From the cell containing the given text, extract its center point as [X, Y] coordinate. 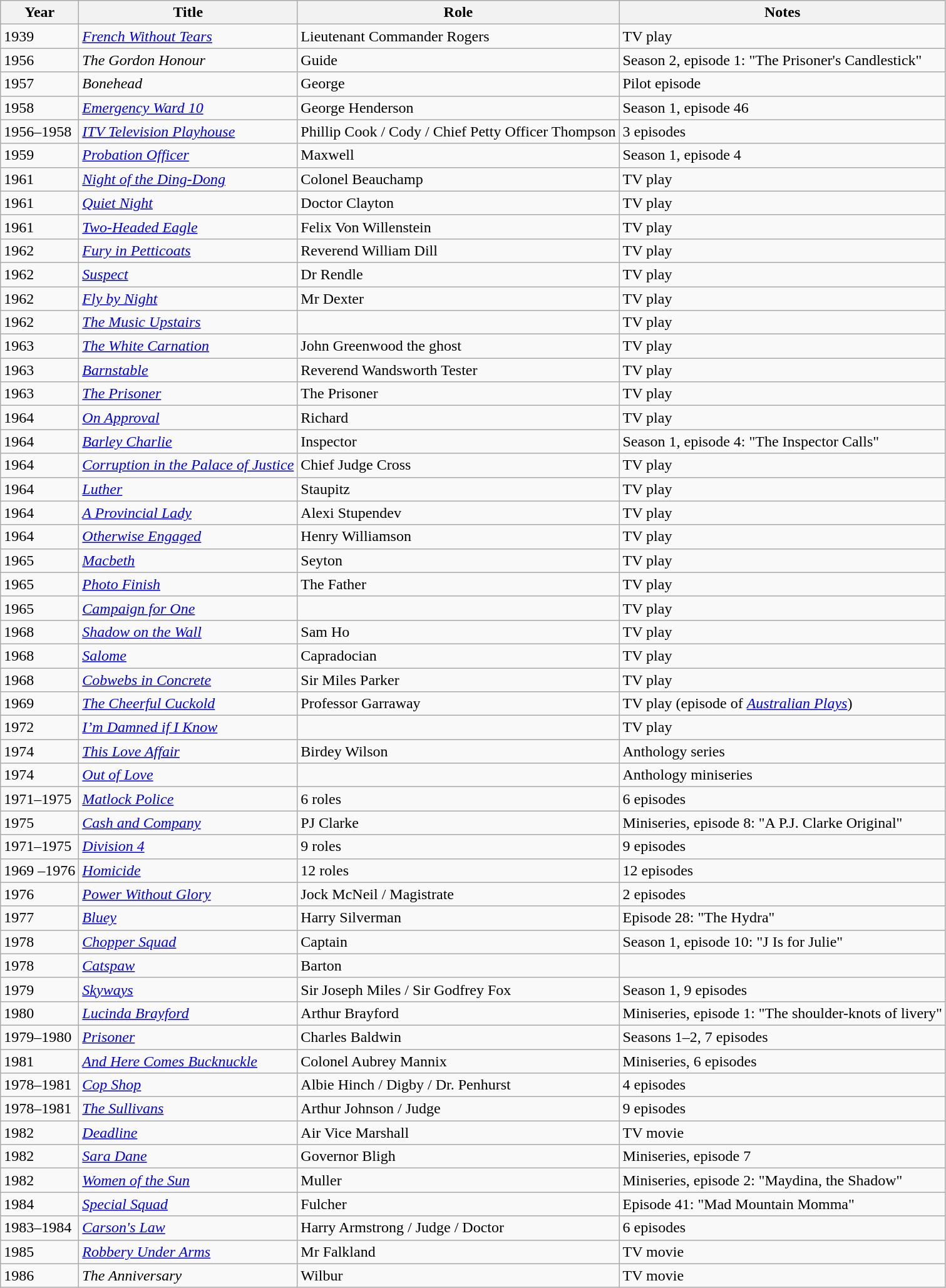
Luther [188, 489]
Barley Charlie [188, 441]
1956–1958 [40, 131]
Maxwell [458, 155]
1957 [40, 84]
Otherwise Engaged [188, 537]
A Provincial Lady [188, 513]
Catspaw [188, 966]
1981 [40, 1061]
Miniseries, episode 8: "A P.J. Clarke Original" [783, 823]
Power Without Glory [188, 894]
George [458, 84]
Mr Dexter [458, 299]
Episode 28: "The Hydra" [783, 918]
Homicide [188, 870]
Prisoner [188, 1037]
John Greenwood the ghost [458, 346]
Capradocian [458, 656]
Professor Garraway [458, 704]
Night of the Ding-Dong [188, 179]
1969 [40, 704]
ITV Television Playhouse [188, 131]
Reverend William Dill [458, 250]
Emergency Ward 10 [188, 108]
Felix Von Willenstein [458, 227]
Charles Baldwin [458, 1037]
Wilbur [458, 1275]
Bluey [188, 918]
1979 [40, 989]
The Gordon Honour [188, 60]
Seasons 1–2, 7 episodes [783, 1037]
1972 [40, 728]
2 episodes [783, 894]
Anthology series [783, 751]
1975 [40, 823]
Season 1, episode 46 [783, 108]
1959 [40, 155]
1984 [40, 1204]
12 episodes [783, 870]
Chief Judge Cross [458, 465]
Air Vice Marshall [458, 1133]
Deadline [188, 1133]
1956 [40, 60]
Miniseries, 6 episodes [783, 1061]
This Love Affair [188, 751]
1939 [40, 36]
Mr Falkland [458, 1252]
PJ Clarke [458, 823]
Pilot episode [783, 84]
Campaign for One [188, 608]
Sam Ho [458, 632]
Inspector [458, 441]
Governor Bligh [458, 1157]
Season 1, episode 4: "The Inspector Calls" [783, 441]
Matlock Police [188, 799]
French Without Tears [188, 36]
Barnstable [188, 370]
9 roles [458, 847]
Arthur Brayford [458, 1013]
Carson's Law [188, 1228]
Anthology miniseries [783, 775]
1985 [40, 1252]
Muller [458, 1180]
Doctor Clayton [458, 203]
The Father [458, 584]
Sir Miles Parker [458, 679]
6 roles [458, 799]
Corruption in the Palace of Justice [188, 465]
Cop Shop [188, 1085]
Colonel Beauchamp [458, 179]
Fly by Night [188, 299]
Sir Joseph Miles / Sir Godfrey Fox [458, 989]
Suspect [188, 274]
Miniseries, episode 2: "Maydina, the Shadow" [783, 1180]
TV play (episode of Australian Plays) [783, 704]
Chopper Squad [188, 942]
Lucinda Brayford [188, 1013]
1986 [40, 1275]
Two-Headed Eagle [188, 227]
Women of the Sun [188, 1180]
1979–1980 [40, 1037]
Bonehead [188, 84]
Miniseries, episode 1: "The shoulder-knots of livery" [783, 1013]
1980 [40, 1013]
Skyways [188, 989]
Title [188, 13]
The Music Upstairs [188, 322]
Division 4 [188, 847]
Albie Hinch / Digby / Dr. Penhurst [458, 1085]
Cash and Company [188, 823]
Jock McNeil / Magistrate [458, 894]
Reverend Wandsworth Tester [458, 370]
1969 –1976 [40, 870]
Salome [188, 656]
Dr Rendle [458, 274]
Photo Finish [188, 584]
Cobwebs in Concrete [188, 679]
Quiet Night [188, 203]
Alexi Stupendev [458, 513]
Harry Armstrong / Judge / Doctor [458, 1228]
Special Squad [188, 1204]
Arthur Johnson / Judge [458, 1109]
Shadow on the Wall [188, 632]
Notes [783, 13]
Role [458, 13]
And Here Comes Bucknuckle [188, 1061]
Guide [458, 60]
Staupitz [458, 489]
1976 [40, 894]
Probation Officer [188, 155]
Miniseries, episode 7 [783, 1157]
Season 1, episode 10: "J Is for Julie" [783, 942]
1983–1984 [40, 1228]
The White Carnation [188, 346]
1958 [40, 108]
Phillip Cook / Cody / Chief Petty Officer Thompson [458, 131]
Barton [458, 966]
Henry Williamson [458, 537]
Fury in Petticoats [188, 250]
Lieutenant Commander Rogers [458, 36]
On Approval [188, 418]
George Henderson [458, 108]
Season 1, episode 4 [783, 155]
Birdey Wilson [458, 751]
The Anniversary [188, 1275]
Captain [458, 942]
Year [40, 13]
Macbeth [188, 560]
Season 1, 9 episodes [783, 989]
Episode 41: "Mad Mountain Momma" [783, 1204]
Richard [458, 418]
Sara Dane [188, 1157]
Fulcher [458, 1204]
12 roles [458, 870]
I’m Damned if I Know [188, 728]
Seyton [458, 560]
The Cheerful Cuckold [188, 704]
Harry Silverman [458, 918]
1977 [40, 918]
Robbery Under Arms [188, 1252]
The Sullivans [188, 1109]
Season 2, episode 1: "The Prisoner's Candlestick" [783, 60]
3 episodes [783, 131]
Colonel Aubrey Mannix [458, 1061]
Out of Love [188, 775]
4 episodes [783, 1085]
